Return the [X, Y] coordinate for the center point of the cell that contains the specified text.  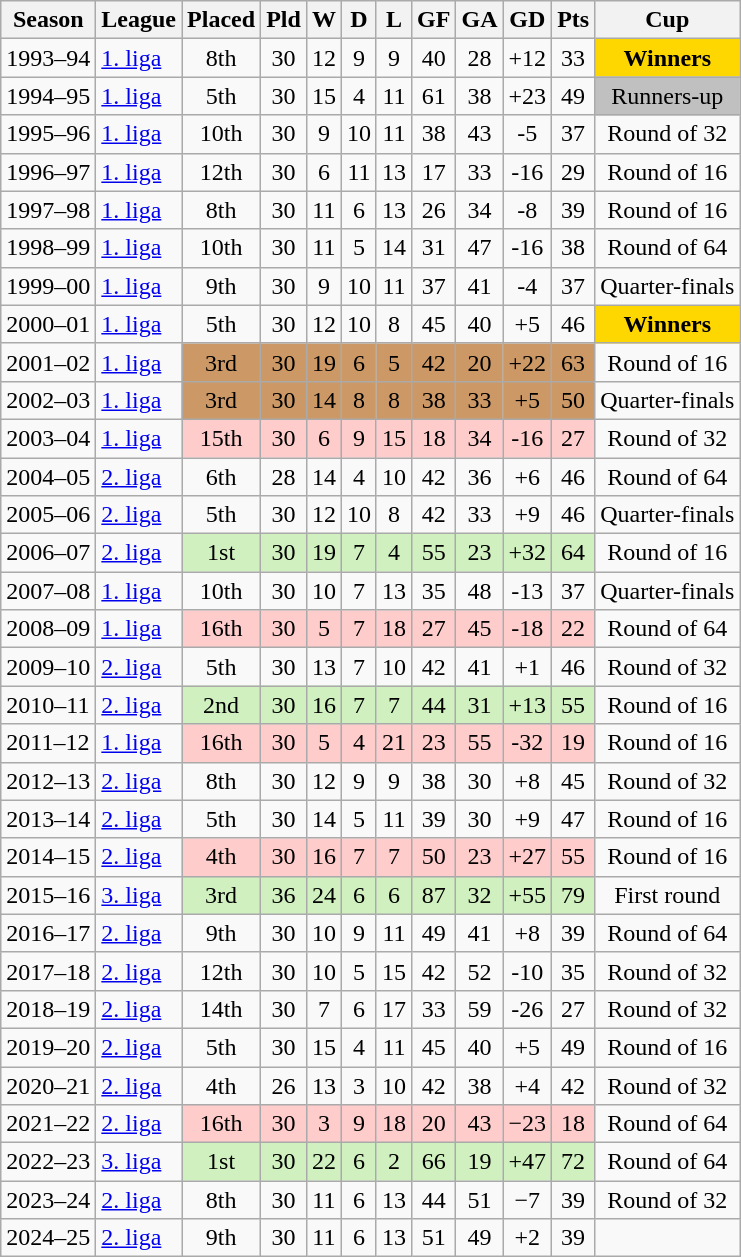
48 [480, 591]
24 [324, 895]
2007–08 [48, 591]
GA [480, 20]
2019–20 [48, 1047]
+6 [528, 477]
61 [434, 96]
2020–21 [48, 1085]
2004–05 [48, 477]
Runners-up [668, 96]
+13 [528, 705]
1995–96 [48, 134]
2016–17 [48, 933]
2013–14 [48, 819]
League [139, 20]
First round [668, 895]
15th [222, 438]
2010–11 [48, 705]
6th [222, 477]
2015–16 [48, 895]
52 [480, 971]
1996–97 [48, 172]
+23 [528, 96]
2022–23 [48, 1162]
79 [574, 895]
+22 [528, 362]
32 [480, 895]
Placed [222, 20]
2nd [222, 705]
63 [574, 362]
72 [574, 1162]
Cup [668, 20]
GF [434, 20]
-8 [528, 210]
2012–13 [48, 781]
1997–98 [48, 210]
2003–04 [48, 438]
2001–02 [48, 362]
2002–03 [48, 400]
GD [528, 20]
29 [574, 172]
D [358, 20]
+12 [528, 58]
2024–25 [48, 1238]
1994–95 [48, 96]
-26 [528, 1009]
-18 [528, 629]
21 [394, 743]
−23 [528, 1124]
-4 [528, 286]
+47 [528, 1162]
L [394, 20]
2008–09 [48, 629]
+32 [528, 553]
+55 [528, 895]
-10 [528, 971]
Pld [284, 20]
2017–18 [48, 971]
64 [574, 553]
+27 [528, 857]
-5 [528, 134]
2006–07 [48, 553]
2005–06 [48, 515]
2018–19 [48, 1009]
-13 [528, 591]
2 [394, 1162]
2000–01 [48, 324]
+4 [528, 1085]
1993–94 [48, 58]
2011–12 [48, 743]
66 [434, 1162]
2014–15 [48, 857]
2021–22 [48, 1124]
Season [48, 20]
W [324, 20]
Pts [574, 20]
14th [222, 1009]
+2 [528, 1238]
1998–99 [48, 248]
2009–10 [48, 667]
59 [480, 1009]
+1 [528, 667]
-32 [528, 743]
87 [434, 895]
1999–00 [48, 286]
2023–24 [48, 1200]
−7 [528, 1200]
